Scan for the cell matching the given text and deliver its (x, y) coordinate at center. 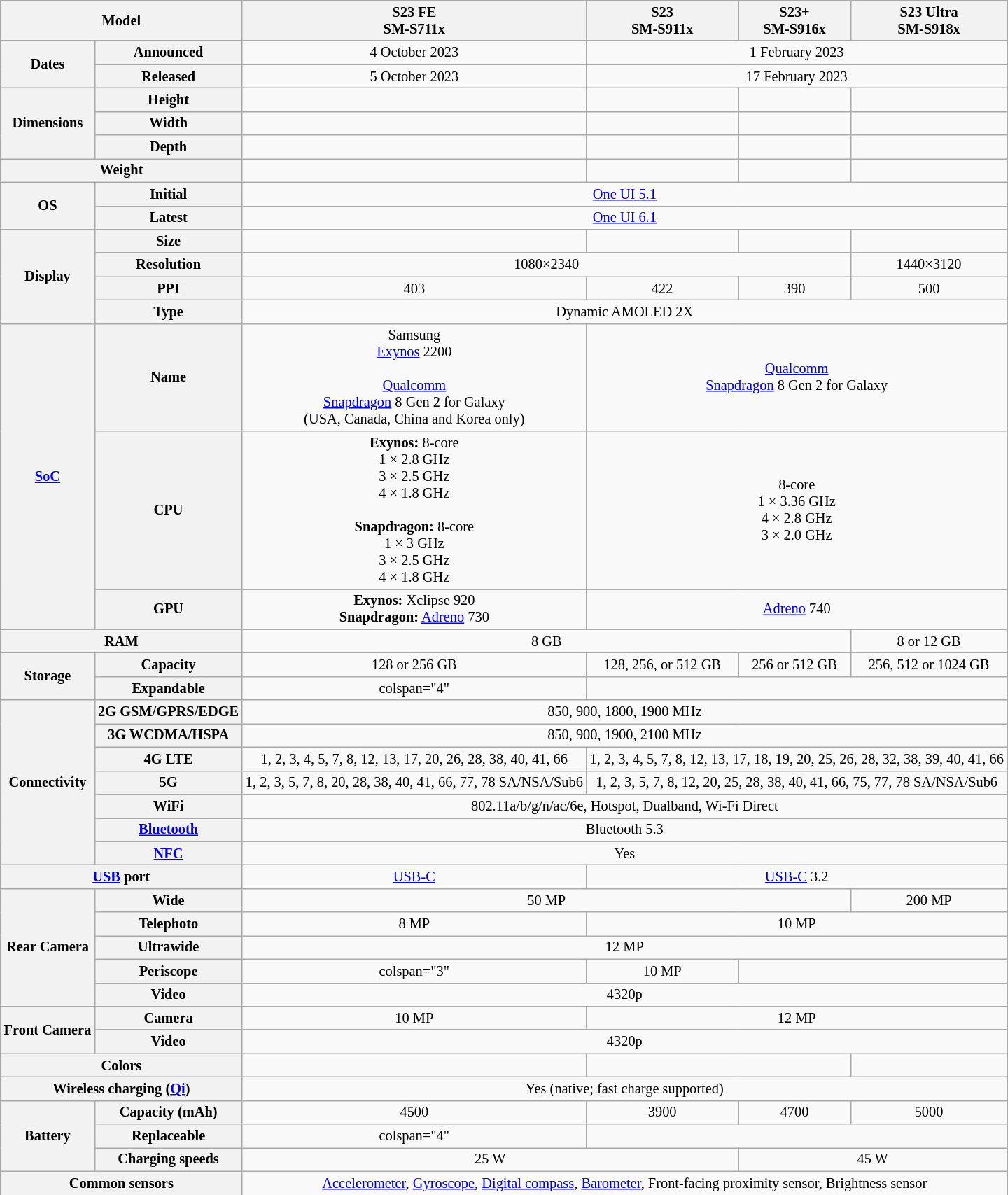
Rear Camera (48, 947)
OS (48, 206)
8-core1 × 3.36 GHz4 × 2.8 GHz3 × 2.0 GHz (797, 510)
5000 (928, 1112)
17 February 2023 (797, 76)
128 or 256 GB (414, 664)
Height (168, 99)
390 (795, 288)
Camera (168, 1018)
Dynamic AMOLED 2X (624, 312)
Model (122, 20)
Exynos: 8-core1 × 2.8 GHz3 × 2.5 GHz4 × 1.8 GHzSnapdragon: 8-core1 × 3 GHz3 × 2.5 GHz4 × 1.8 GHz (414, 510)
8 or 12 GB (928, 641)
256 or 512 GB (795, 664)
Latest (168, 218)
Weight (122, 170)
Bluetooth (168, 830)
Yes (native; fast charge supported) (624, 1089)
USB-C (414, 876)
Battery (48, 1135)
4 October 2023 (414, 53)
25 W (490, 1159)
S23SM-S911x (662, 20)
Expandable (168, 688)
Periscope (168, 971)
Accelerometer, Gyroscope, Digital compass, Barometer, Front-facing proximity sensor, Brightness sensor (624, 1183)
1, 2, 3, 5, 7, 8, 20, 28, 38, 40, 41, 66, 77, 78 SA/NSA/Sub6 (414, 783)
5 October 2023 (414, 76)
Wide (168, 900)
Yes (624, 853)
Ultrawide (168, 947)
1080×2340 (546, 265)
2G GSM/GPRS/EDGE (168, 712)
1, 2, 3, 4, 5, 7, 8, 12, 13, 17, 20, 26, 28, 38, 40, 41, 66 (414, 759)
Exynos: Xclipse 920Snapdragon: Adreno 730 (414, 609)
1440×3120 (928, 265)
Depth (168, 147)
WiFi (168, 806)
5G (168, 783)
500 (928, 288)
RAM (122, 641)
850, 900, 1900, 2100 MHz (624, 735)
Type (168, 312)
Resolution (168, 265)
1, 2, 3, 4, 5, 7, 8, 12, 13, 17, 18, 19, 20, 25, 26, 28, 32, 38, 39, 40, 41, 66 (797, 759)
USB port (122, 876)
802.11a/b/g/n/ac/6e, Hotspot, Dualband, Wi-Fi Direct (624, 806)
Dimensions (48, 123)
USB-C 3.2 (797, 876)
Bluetooth 5.3 (624, 830)
Wireless charging (Qi) (122, 1089)
SamsungExynos 2200QualcommSnapdragon 8 Gen 2 for Galaxy(USA, Canada, China and Korea only) (414, 377)
Released (168, 76)
colspan="3" (414, 971)
403 (414, 288)
Capacity (168, 664)
Charging speeds (168, 1159)
S23 FESM-S711x (414, 20)
128, 256, or 512 GB (662, 664)
NFC (168, 853)
8 MP (414, 924)
3G WCDMA/HSPA (168, 735)
Telephoto (168, 924)
200 MP (928, 900)
4700 (795, 1112)
Dates (48, 64)
Display (48, 276)
Width (168, 123)
Announced (168, 53)
50 MP (546, 900)
Name (168, 377)
Connectivity (48, 783)
1, 2, 3, 5, 7, 8, 12, 20, 25, 28, 38, 40, 41, 66, 75, 77, 78 SA/NSA/Sub6 (797, 783)
QualcommSnapdragon 8 Gen 2 for Galaxy (797, 377)
One UI 6.1 (624, 218)
8 GB (546, 641)
Capacity (mAh) (168, 1112)
256, 512 or 1024 GB (928, 664)
S23 UltraSM-S918x (928, 20)
850, 900, 1800, 1900 MHz (624, 712)
Common sensors (122, 1183)
Storage (48, 676)
422 (662, 288)
SoC (48, 476)
One UI 5.1 (624, 194)
GPU (168, 609)
1 February 2023 (797, 53)
Replaceable (168, 1136)
Size (168, 241)
3900 (662, 1112)
Front Camera (48, 1029)
4G LTE (168, 759)
PPI (168, 288)
S23+SM-S916x (795, 20)
Initial (168, 194)
Adreno 740 (797, 609)
Colors (122, 1065)
45 W (873, 1159)
CPU (168, 510)
4500 (414, 1112)
